Capture the cell that displays the provided text and extract its [x, y] central coordinate. 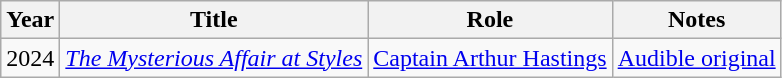
The Mysterious Affair at Styles [214, 58]
Role [490, 20]
2024 [30, 58]
Title [214, 20]
Notes [696, 20]
Year [30, 20]
Audible original [696, 58]
Captain Arthur Hastings [490, 58]
